Detect which cell encompasses the target text, then output its [x, y] center coordinate. 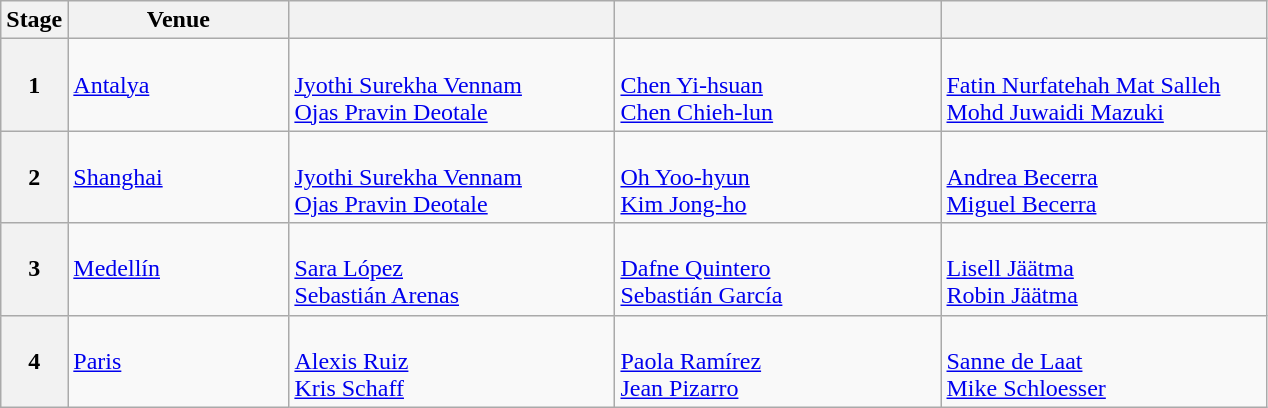
Oh Yoo-hyun Kim Jong-ho [778, 177]
Paola Ramírez Jean Pizarro [778, 361]
Andrea Becerra Miguel Becerra [1104, 177]
Chen Yi-hsuan Chen Chieh-lun [778, 85]
Stage [34, 20]
3 [34, 269]
Dafne Quintero Sebastián García [778, 269]
Sara López Sebastián Arenas [452, 269]
Alexis Ruiz Kris Schaff [452, 361]
1 [34, 85]
Venue [178, 20]
Paris [178, 361]
4 [34, 361]
Medellín [178, 269]
Antalya [178, 85]
Fatin Nurfatehah Mat Salleh Mohd Juwaidi Mazuki [1104, 85]
Shanghai [178, 177]
Lisell Jäätma Robin Jäätma [1104, 269]
Sanne de Laat Mike Schloesser [1104, 361]
2 [34, 177]
